Detect which cell encompasses the target text, then output its (x, y) center coordinate. 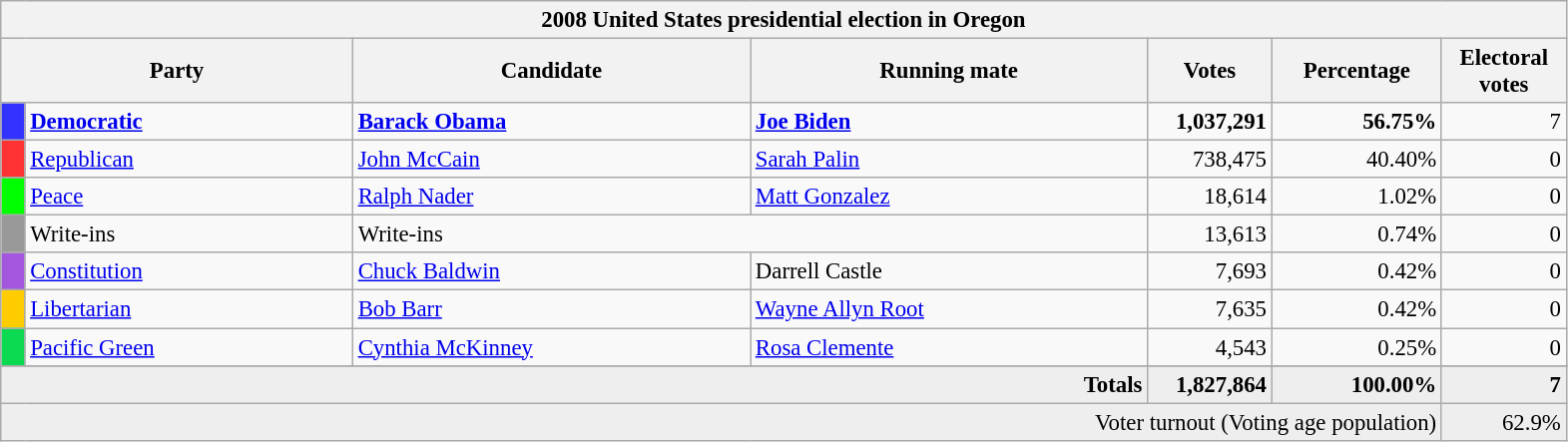
Ralph Nader (551, 197)
62.9% (1503, 422)
Matt Gonzalez (949, 197)
13,613 (1210, 234)
40.40% (1356, 160)
Chuck Baldwin (551, 272)
1,827,864 (1210, 384)
Percentage (1356, 72)
Darrell Castle (949, 272)
738,475 (1210, 160)
Totals (575, 384)
Party (178, 72)
0.25% (1356, 347)
Barack Obama (551, 122)
John McCain (551, 160)
Republican (189, 160)
Cynthia McKinney (551, 347)
Votes (1210, 72)
Running mate (949, 72)
Bob Barr (551, 309)
Libertarian (189, 309)
Constitution (189, 272)
Pacific Green (189, 347)
Electoral votes (1503, 72)
Joe Biden (949, 122)
Democratic (189, 122)
4,543 (1210, 347)
18,614 (1210, 197)
Candidate (551, 72)
1.02% (1356, 197)
Sarah Palin (949, 160)
7,693 (1210, 272)
56.75% (1356, 122)
Rosa Clemente (949, 347)
7,635 (1210, 309)
2008 United States presidential election in Oregon (784, 20)
Voter turnout (Voting age population) (722, 422)
100.00% (1356, 384)
0.74% (1356, 234)
Wayne Allyn Root (949, 309)
Peace (189, 197)
1,037,291 (1210, 122)
